Detect which cell encompasses the target text, then output its [X, Y] center coordinate. 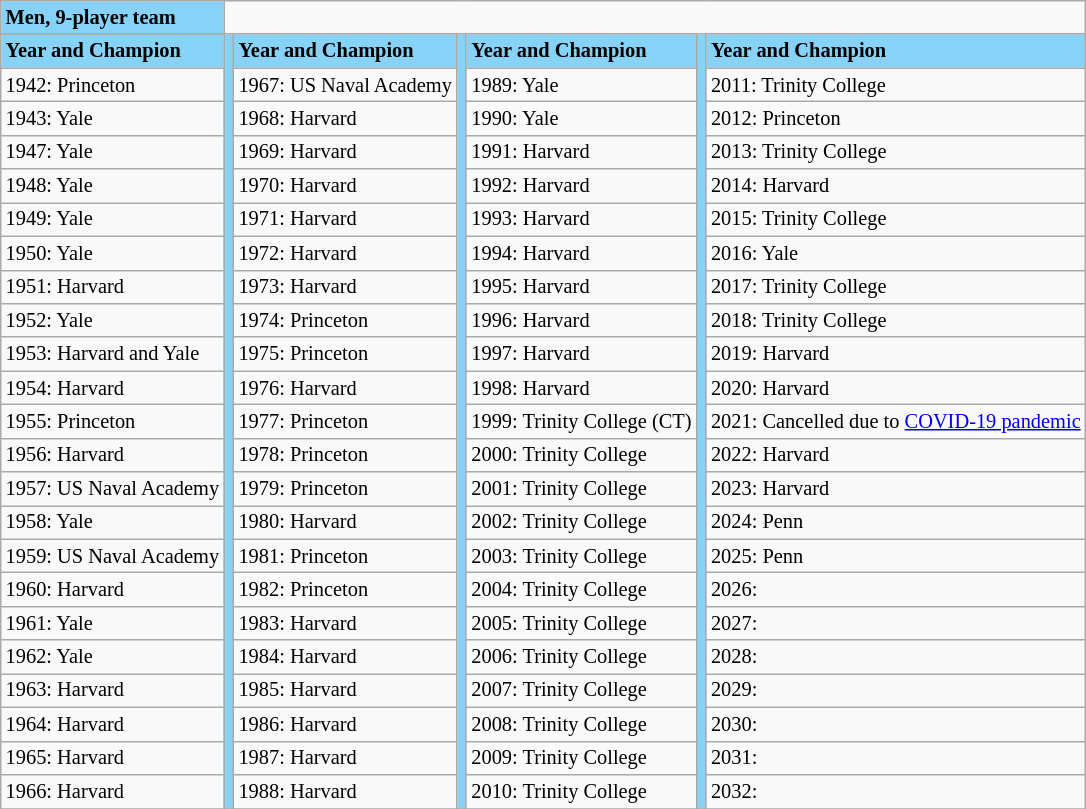
1952: Yale [112, 320]
1972: Harvard [346, 253]
1955: Princeton [112, 421]
1961: Yale [112, 623]
1978: Princeton [346, 455]
1956: Harvard [112, 455]
1991: Harvard [581, 152]
1977: Princeton [346, 421]
2023: Harvard [896, 489]
1998: Harvard [581, 388]
2029: [896, 690]
1995: Harvard [581, 287]
1979: Princeton [346, 489]
1968: Harvard [346, 118]
2028: [896, 657]
1953: Harvard and Yale [112, 354]
1958: Yale [112, 522]
1985: Harvard [346, 690]
2013: Trinity College [896, 152]
2012: Princeton [896, 118]
2006: Trinity College [581, 657]
1957: US Naval Academy [112, 489]
2007: Trinity College [581, 690]
2009: Trinity College [581, 758]
1948: Yale [112, 186]
1943: Yale [112, 118]
1969: Harvard [346, 152]
1954: Harvard [112, 388]
2027: [896, 623]
1984: Harvard [346, 657]
2026: [896, 589]
1967: US Naval Academy [346, 85]
1990: Yale [581, 118]
2004: Trinity College [581, 589]
2000: Trinity College [581, 455]
1964: Harvard [112, 724]
2018: Trinity College [896, 320]
1997: Harvard [581, 354]
1987: Harvard [346, 758]
2014: Harvard [896, 186]
2011: Trinity College [896, 85]
1971: Harvard [346, 219]
1988: Harvard [346, 791]
1973: Harvard [346, 287]
1950: Yale [112, 253]
2001: Trinity College [581, 489]
1989: Yale [581, 85]
1966: Harvard [112, 791]
2008: Trinity College [581, 724]
1983: Harvard [346, 623]
1949: Yale [112, 219]
2016: Yale [896, 253]
2010: Trinity College [581, 791]
1960: Harvard [112, 589]
1947: Yale [112, 152]
1992: Harvard [581, 186]
2015: Trinity College [896, 219]
1962: Yale [112, 657]
2002: Trinity College [581, 522]
1996: Harvard [581, 320]
1994: Harvard [581, 253]
2019: Harvard [896, 354]
1942: Princeton [112, 85]
2025: Penn [896, 556]
1951: Harvard [112, 287]
1993: Harvard [581, 219]
1965: Harvard [112, 758]
Men, 9-player team [112, 17]
2003: Trinity College [581, 556]
2031: [896, 758]
2030: [896, 724]
1976: Harvard [346, 388]
1975: Princeton [346, 354]
1974: Princeton [346, 320]
1981: Princeton [346, 556]
2032: [896, 791]
2005: Trinity College [581, 623]
1980: Harvard [346, 522]
2020: Harvard [896, 388]
1959: US Naval Academy [112, 556]
2017: Trinity College [896, 287]
2022: Harvard [896, 455]
1986: Harvard [346, 724]
1999: Trinity College (CT) [581, 421]
1982: Princeton [346, 589]
2021: Cancelled due to COVID-19 pandemic [896, 421]
2024: Penn [896, 522]
1963: Harvard [112, 690]
1970: Harvard [346, 186]
